Extract the (X, Y) coordinate from the center of the cell holding the provided text.  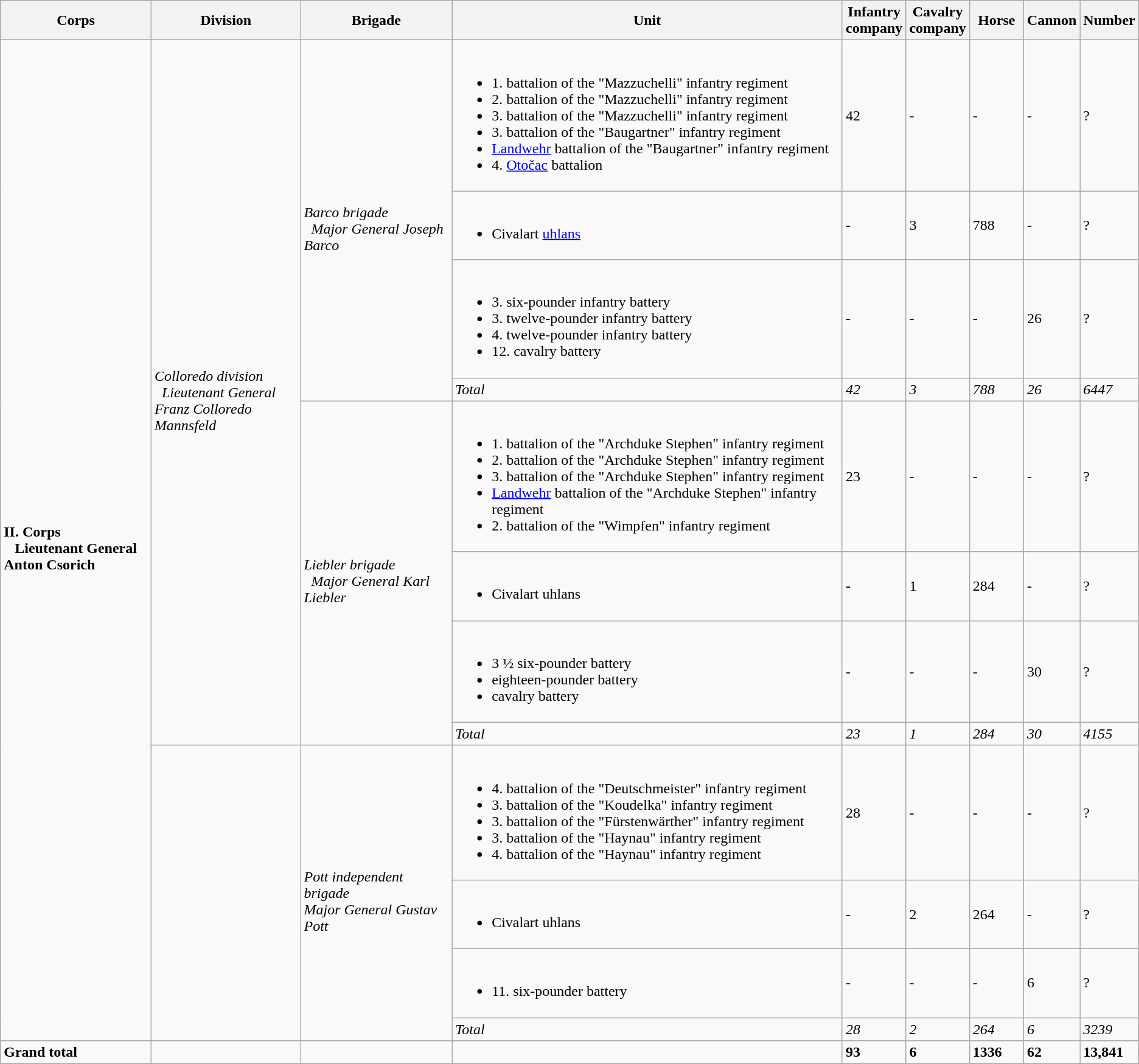
3. six-pounder infantry battery3. twelve-pounder infantry battery4. twelve-pounder infantry battery12. cavalry battery (647, 319)
Unit (647, 21)
II. Corps Lieutenant General Anton Csorich (76, 540)
Brigade (376, 21)
Colloredo division Lieutenant General Franz Colloredo Mannsfeld (226, 393)
Division (226, 21)
Corps (76, 21)
Cannon (1051, 21)
62 (1051, 1052)
Liebler brigade Major General Karl Liebler (376, 573)
11. six-pounder battery (647, 983)
Horse (997, 21)
3 ½ six-pounder batteryeighteen-pounder batterycavalry battery (647, 672)
Pott independent brigade Major General Gustav Pott (376, 893)
Number (1109, 21)
1336 (997, 1052)
3239 (1109, 1029)
93 (874, 1052)
Grand total (76, 1052)
Cavalry company (938, 21)
6447 (1109, 389)
Barco brigade Major General Joseph Barco (376, 220)
4155 (1109, 734)
Infantry company (874, 21)
13,841 (1109, 1052)
